Output the (x, y) coordinate of the center of the cell containing the given text.  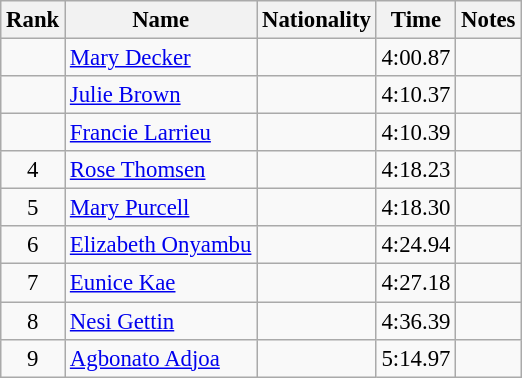
Elizabeth Onyambu (161, 245)
Notes (488, 20)
Time (416, 20)
Name (161, 20)
Nesi Gettin (161, 321)
4:18.30 (416, 208)
Rose Thomsen (161, 170)
5:14.97 (416, 358)
7 (33, 283)
Nationality (316, 20)
Mary Decker (161, 58)
Francie Larrieu (161, 133)
4:18.23 (416, 170)
Julie Brown (161, 95)
8 (33, 321)
Eunice Kae (161, 283)
4:00.87 (416, 58)
Mary Purcell (161, 208)
4 (33, 170)
6 (33, 245)
Agbonato Adjoa (161, 358)
4:10.39 (416, 133)
5 (33, 208)
Rank (33, 20)
4:27.18 (416, 283)
4:36.39 (416, 321)
4:24.94 (416, 245)
4:10.37 (416, 95)
9 (33, 358)
